Return [X, Y] of the center of cell containing provided text 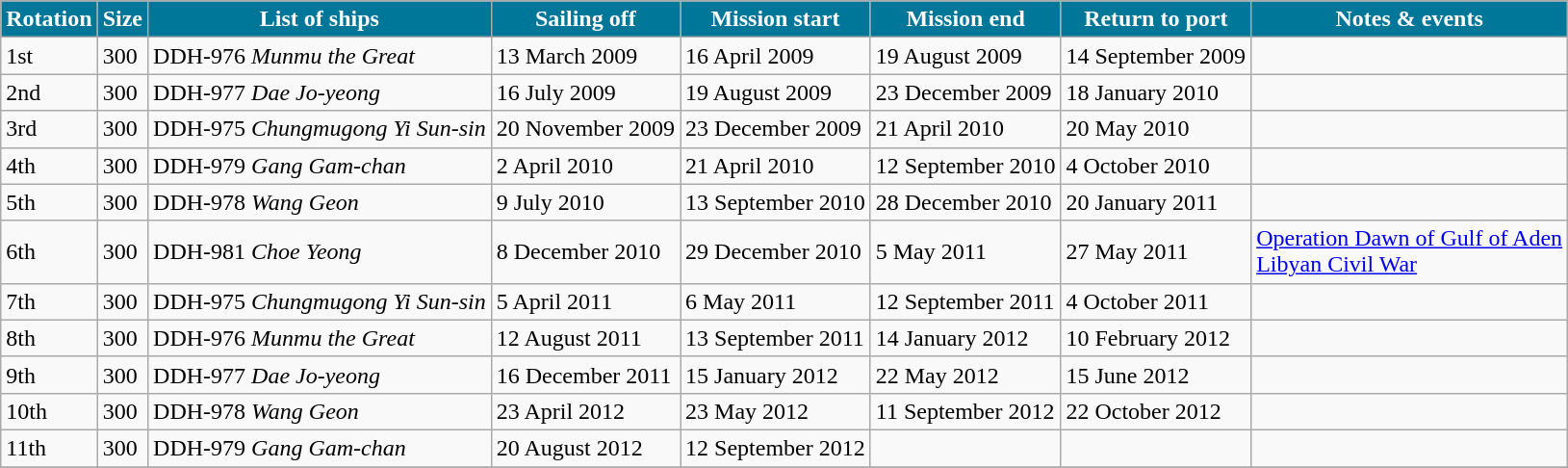
1st [49, 56]
14 September 2009 [1156, 56]
10th [49, 411]
4 October 2010 [1156, 166]
16 December 2011 [585, 375]
14 January 2012 [965, 338]
Rotation [49, 19]
20 November 2009 [585, 129]
6 May 2011 [776, 301]
Operation Dawn of Gulf of AdenLibyan Civil War [1409, 252]
12 September 2010 [965, 166]
16 April 2009 [776, 56]
DDH-981 Choe Yeong [320, 252]
11th [49, 448]
5 April 2011 [585, 301]
Mission start [776, 19]
9th [49, 375]
29 December 2010 [776, 252]
Return to port [1156, 19]
Sailing off [585, 19]
6th [49, 252]
5 May 2011 [965, 252]
12 September 2011 [965, 301]
20 January 2011 [1156, 202]
Size [122, 19]
2nd [49, 92]
27 May 2011 [1156, 252]
22 October 2012 [1156, 411]
8 December 2010 [585, 252]
18 January 2010 [1156, 92]
23 April 2012 [585, 411]
10 February 2012 [1156, 338]
23 May 2012 [776, 411]
20 August 2012 [585, 448]
Mission end [965, 19]
22 May 2012 [965, 375]
13 September 2011 [776, 338]
15 January 2012 [776, 375]
3rd [49, 129]
15 June 2012 [1156, 375]
4 October 2011 [1156, 301]
16 July 2009 [585, 92]
13 March 2009 [585, 56]
4th [49, 166]
2 April 2010 [585, 166]
9 July 2010 [585, 202]
5th [49, 202]
7th [49, 301]
13 September 2010 [776, 202]
Notes & events [1409, 19]
20 May 2010 [1156, 129]
12 August 2011 [585, 338]
8th [49, 338]
List of ships [320, 19]
11 September 2012 [965, 411]
28 December 2010 [965, 202]
12 September 2012 [776, 448]
